Return (x, y) of the center of cell containing provided text 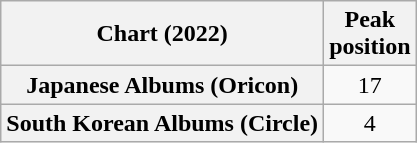
4 (370, 123)
17 (370, 85)
Chart (2022) (162, 34)
Peakposition (370, 34)
South Korean Albums (Circle) (162, 123)
Japanese Albums (Oricon) (162, 85)
